Capture the cell that displays the provided text and extract its [X, Y] central coordinate. 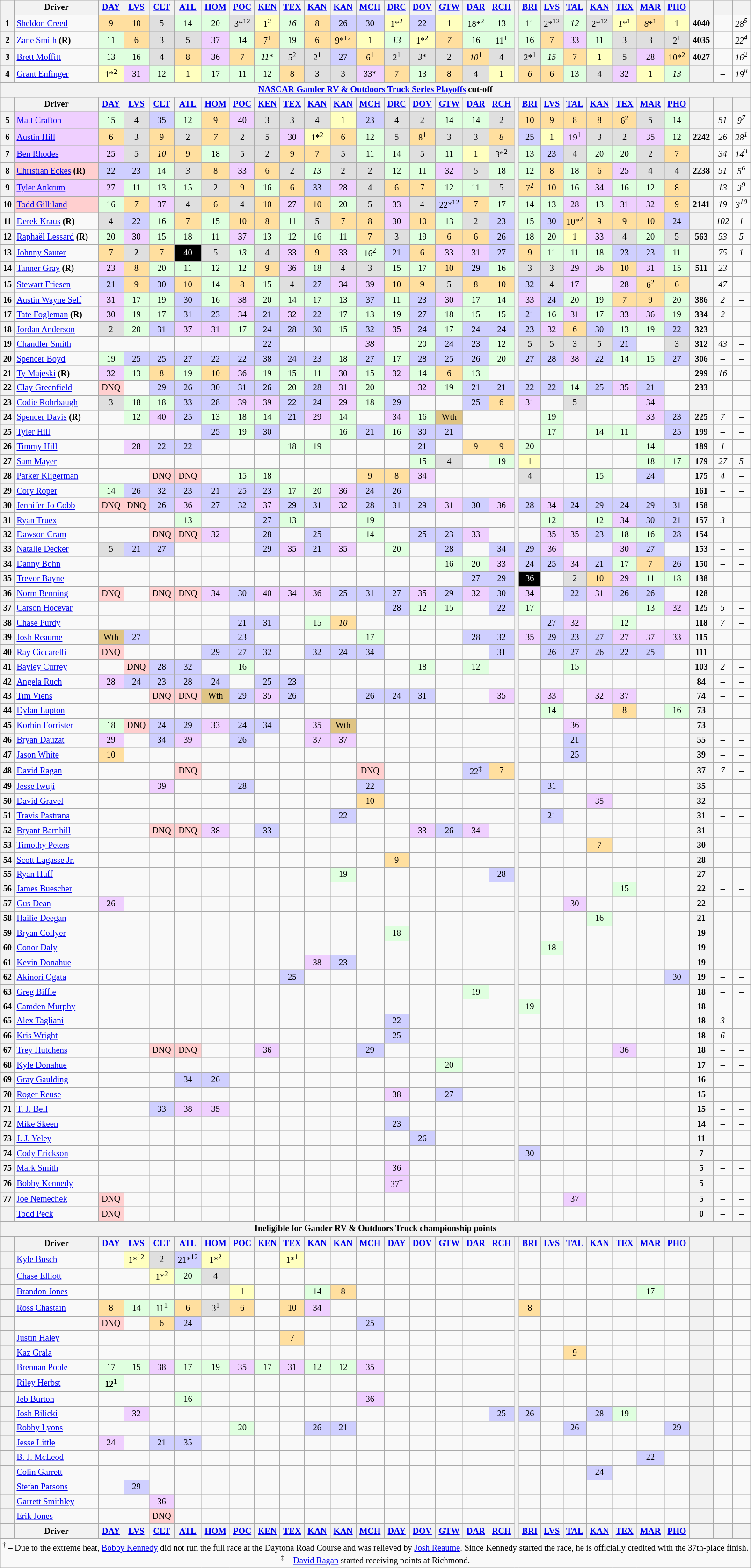
Parker Kligerman [56, 476]
199 [701, 432]
Greg Biffle [56, 992]
Josh Reaume [56, 637]
Sheldon Creed [56, 23]
Timmy Hill [56, 446]
Hailie Deegan [56, 919]
Tyler Ankrum [56, 188]
3* [422, 57]
70 [7, 1095]
125 [701, 608]
84 [701, 681]
Codie Rohrbaugh [56, 402]
Akinori Ogata [56, 977]
Jesse Little [56, 1443]
Garrett Smithley [56, 1502]
2242 [701, 137]
22*12 [449, 204]
9*12 [343, 40]
Jesse Iwuji [56, 786]
233 [701, 388]
Tanner Gray (R) [56, 269]
Tate Fogleman (R) [56, 314]
45 [7, 725]
Zane Smith (R) [56, 40]
59 [7, 933]
Justin Haley [56, 1338]
48 [7, 771]
Brett Moffitt [56, 57]
102 [722, 221]
57 [7, 904]
Brandon Jones [56, 1292]
158 [701, 505]
Brennan Poole [56, 1367]
Ross Chastain [56, 1308]
Kris Wright [56, 1036]
189 [701, 446]
Mike Skeen [56, 1124]
David Gravel [56, 801]
Matt Crafton [56, 120]
225 [701, 417]
143 [741, 154]
T. J. Bell [56, 1109]
Stefan Parsons [56, 1487]
115 [701, 637]
Tim Viens [56, 696]
310 [741, 204]
Johnny Sauter [56, 253]
Jeb Burton [56, 1399]
Austin Wayne Self [56, 300]
3*2 [502, 154]
Angela Ruch [56, 681]
2141 [701, 204]
97 [741, 120]
Gray Gaulding [56, 1080]
191 [575, 137]
Jason White [56, 755]
118 [701, 623]
4040 [701, 23]
18*2 [476, 23]
Bryan Collyer [56, 933]
Travis Pastrana [56, 816]
Austin Hill [56, 137]
41 [7, 667]
150 [701, 564]
386 [701, 300]
Kyle Busch [56, 1260]
Jordan Anderson [56, 329]
Spencer Davis (R) [56, 417]
76 [7, 1184]
Ty Majeski (R) [56, 373]
Kyle Donahue [56, 1065]
Robby Lyons [56, 1428]
Dawson Cram [56, 535]
Christian Eckes (R) [56, 171]
4027 [701, 57]
44 [7, 711]
Cory Roper [56, 491]
121 [111, 1383]
Sam Mayer [56, 461]
Joe Nemechek [56, 1200]
67 [7, 1051]
161 [701, 491]
B. J. McLeod [56, 1458]
153 [701, 549]
0 [701, 1214]
2238 [701, 171]
37† [397, 1184]
Korbin Forrister [56, 725]
42 [7, 681]
306 [701, 358]
175 [701, 476]
Gus Dean [56, 904]
Alex Tagliani [56, 1021]
50 [7, 801]
1*12 [136, 1260]
Scott Lagasse Jr. [56, 860]
Colin Garrett [56, 1472]
Camden Murphy [56, 1007]
563 [701, 237]
334 [701, 314]
138 [701, 579]
66 [7, 1036]
Derek Kraus (R) [56, 221]
James Buescher [56, 889]
Spencer Boyd [56, 358]
179 [701, 461]
49 [7, 786]
Stewart Friesen [56, 284]
63 [7, 992]
Jennifer Jo Cobb [56, 505]
81 [422, 137]
Ray Ciccarelli [56, 652]
Norm Benning [56, 593]
Todd Gilliland [56, 204]
54 [7, 860]
64 [7, 1007]
11* [267, 57]
NASCAR Gander RV & Outdoors Truck Series Playoffs cut-off [375, 90]
Erik Jones [56, 1516]
Timothy Peters [56, 845]
3*12 [242, 23]
69 [7, 1080]
323 [701, 329]
Natalie Decker [56, 549]
33* [370, 74]
Trey Hutchens [56, 1051]
Grant Enfinger [56, 74]
Clay Greenfield [56, 388]
Ryan Huff [56, 875]
Bryan Dauzat [56, 740]
Tyler Hill [56, 432]
21*12 [188, 1260]
J. J. Yeley [56, 1139]
312 [701, 344]
Riley Herbst [56, 1383]
Conor Daly [56, 948]
Chandler Smith [56, 344]
128 [701, 593]
285 [741, 23]
8*1 [650, 23]
Chase Purdy [56, 623]
Chase Elliott [56, 1276]
46 [7, 740]
Roger Reuse [56, 1095]
Todd Peck [56, 1214]
281 [741, 137]
Dylan Lupton [56, 711]
101 [476, 57]
Mark Smith [56, 1168]
103 [701, 667]
Kaz Grala [56, 1353]
65 [7, 1021]
Danny Bohn [56, 564]
154 [701, 535]
68 [7, 1065]
4035 [701, 40]
77 [7, 1200]
22‡ [476, 771]
Kevin Donahue [56, 963]
511 [701, 269]
224 [741, 40]
Bayley Currey [56, 667]
Bryant Barnhill [56, 830]
299 [701, 373]
Ryan Truex [56, 520]
Bobby Kennedy [56, 1184]
58 [7, 919]
Trevor Bayne [56, 579]
198 [741, 74]
Carson Hocevar [56, 608]
Ineligible for Gander RV & Outdoors Truck championship points [375, 1229]
2*1 [530, 57]
Ben Rhodes [56, 154]
157 [701, 520]
Raphaël Lessard (R) [56, 237]
Josh Bilicki [56, 1414]
Cody Erickson [56, 1153]
60 [7, 948]
David Ragan [56, 771]
